Locate the cell with the specified text and output its (x, y) center coordinate. 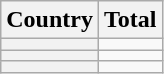
Country (50, 20)
Total (130, 20)
